From the cell containing the given text, extract its center point as (x, y) coordinate. 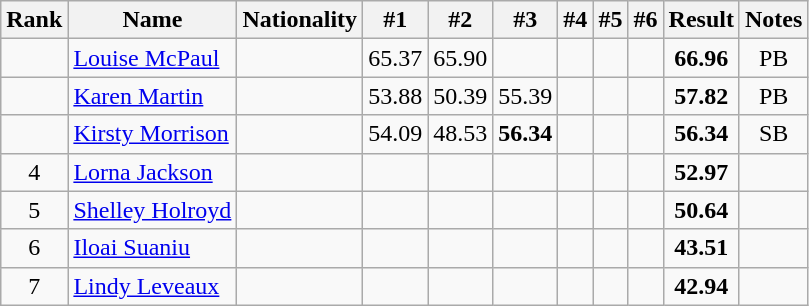
65.37 (396, 58)
52.97 (701, 172)
Rank (34, 20)
50.39 (460, 96)
#2 (460, 20)
6 (34, 248)
50.64 (701, 210)
Shelley Holroyd (152, 210)
42.94 (701, 286)
Lorna Jackson (152, 172)
5 (34, 210)
53.88 (396, 96)
Notes (773, 20)
4 (34, 172)
Result (701, 20)
Karen Martin (152, 96)
#6 (646, 20)
48.53 (460, 134)
43.51 (701, 248)
55.39 (526, 96)
65.90 (460, 58)
#1 (396, 20)
#5 (610, 20)
Nationality (300, 20)
Louise McPaul (152, 58)
7 (34, 286)
57.82 (701, 96)
Kirsty Morrison (152, 134)
Name (152, 20)
Iloai Suaniu (152, 248)
#3 (526, 20)
Lindy Leveaux (152, 286)
#4 (576, 20)
66.96 (701, 58)
SB (773, 134)
54.09 (396, 134)
